Capture the cell that displays the provided text and extract its (x, y) central coordinate. 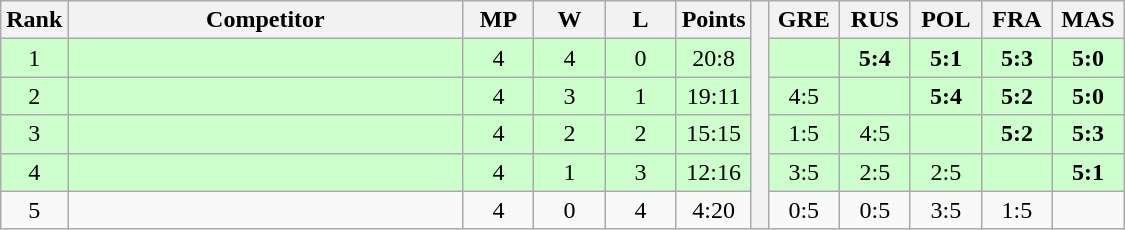
POL (946, 20)
W (570, 20)
Competitor (266, 20)
19:11 (714, 96)
FRA (1016, 20)
RUS (874, 20)
GRE (804, 20)
15:15 (714, 134)
5 (34, 210)
MAS (1088, 20)
20:8 (714, 58)
MP (498, 20)
4:20 (714, 210)
12:16 (714, 172)
L (640, 20)
Rank (34, 20)
Points (714, 20)
